Pinpoint the cell where the given text exists, returning its (x, y) midpoint coordinate. 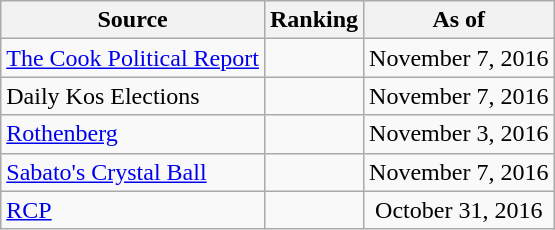
Sabato's Crystal Ball (133, 172)
Ranking (314, 20)
Rothenberg (133, 134)
RCP (133, 210)
As of (459, 20)
Daily Kos Elections (133, 96)
The Cook Political Report (133, 58)
Source (133, 20)
October 31, 2016 (459, 210)
November 3, 2016 (459, 134)
